Return [X, Y] of the center of cell containing provided text 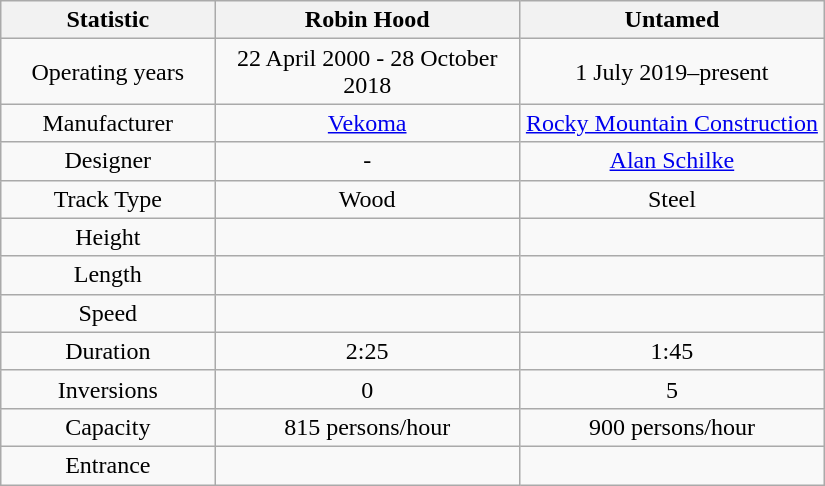
22 April 2000 - 28 October 2018 [368, 72]
Untamed [672, 20]
Operating years [108, 72]
900 persons/hour [672, 427]
5 [672, 389]
Duration [108, 351]
Wood [368, 199]
2:25 [368, 351]
Height [108, 237]
Speed [108, 313]
815 persons/hour [368, 427]
Statistic [108, 20]
Manufacturer [108, 123]
Vekoma [368, 123]
1 July 2019–present [672, 72]
Capacity [108, 427]
Inversions [108, 389]
Track Type [108, 199]
Designer [108, 161]
Entrance [108, 465]
0 [368, 389]
- [368, 161]
Rocky Mountain Construction [672, 123]
Robin Hood [368, 20]
1:45 [672, 351]
Length [108, 275]
Steel [672, 199]
Alan Schilke [672, 161]
